Capture the cell that displays the provided text and extract its [X, Y] central coordinate. 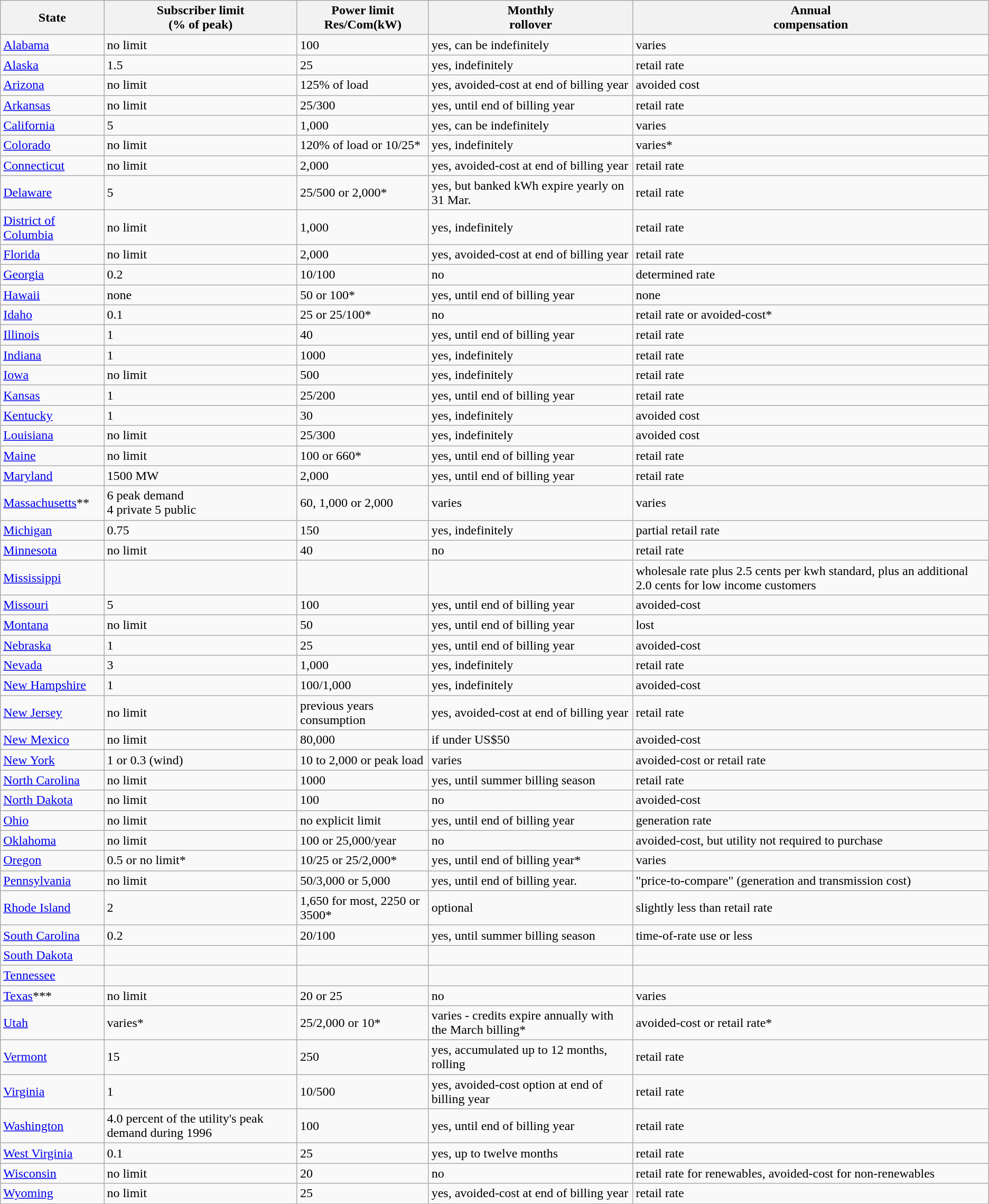
1 or 0.3 (wind) [201, 760]
Washington [52, 1126]
Michigan [52, 530]
10/500 [362, 1092]
yes, but banked kWh expire yearly on 31 Mar. [530, 192]
Wyoming [52, 1193]
time-of-rate use or less [810, 935]
1,650 for most, 2250 or 3500* [362, 908]
New Mexico [52, 740]
125% of load [362, 85]
partial retail rate [810, 530]
retail rate or avoided-cost* [810, 315]
25/200 [362, 395]
Minnesota [52, 550]
if under US$50 [530, 740]
Nebraska [52, 645]
10 to 2,000 or peak load [362, 760]
1.5 [201, 65]
Connecticut [52, 165]
Louisiana [52, 436]
25 or 25/100* [362, 315]
Rhode Island [52, 908]
Arizona [52, 85]
Georgia [52, 274]
80,000 [362, 740]
Monthlyrollover [530, 18]
Arkansas [52, 105]
Colorado [52, 145]
250 [362, 1057]
150 [362, 530]
Nevada [52, 665]
Subscriber limit(% of peak) [201, 18]
Maryland [52, 476]
6 peak demand 4 private 5 public [201, 503]
50 [362, 625]
Wisconsin [52, 1173]
Pennsylvania [52, 881]
New Jersey [52, 712]
yes, avoided-cost option at end of billing year [530, 1092]
4.0 percent of the utility's peak demand during 1996 [201, 1126]
Annualcompensation [810, 18]
no explicit limit [362, 820]
Missouri [52, 605]
Idaho [52, 315]
Illinois [52, 335]
100/1,000 [362, 686]
West Virginia [52, 1153]
District of Columbia [52, 227]
determined rate [810, 274]
Tennessee [52, 975]
Iowa [52, 375]
Alabama [52, 45]
Texas*** [52, 995]
120% of load or 10/25* [362, 145]
Ohio [52, 820]
60, 1,000 or 2,000 [362, 503]
10/100 [362, 274]
20/100 [362, 935]
yes, up to twelve months [530, 1153]
100 or 25,000/year [362, 840]
0.75 [201, 530]
yes, accumulated up to 12 months, rolling [530, 1057]
varies - credits expire annually with the March billing* [530, 1023]
retail rate for renewables, avoided-cost for non-renewables [810, 1173]
3 [201, 665]
50 or 100* [362, 294]
generation rate [810, 820]
slightly less than retail rate [810, 908]
State [52, 18]
20 or 25 [362, 995]
"price-to-compare" (generation and transmission cost) [810, 881]
Oregon [52, 860]
Power limitRes/Com(kW) [362, 18]
Florida [52, 254]
Mississippi [52, 577]
avoided-cost or retail rate [810, 760]
500 [362, 375]
Hawaii [52, 294]
yes, until end of billing year. [530, 881]
avoided-cost, but utility not required to purchase [810, 840]
10/25 or 25/2,000* [362, 860]
0.5 or no limit* [201, 860]
South Carolina [52, 935]
North Dakota [52, 800]
Massachusetts** [52, 503]
Virginia [52, 1092]
2 [201, 908]
15 [201, 1057]
20 [362, 1173]
Oklahoma [52, 840]
optional [530, 908]
previous years consumption [362, 712]
wholesale rate plus 2.5 cents per kwh standard, plus an additional 2.0 cents for low income customers [810, 577]
North Carolina [52, 780]
1500 MW [201, 476]
50/3,000 or 5,000 [362, 881]
Vermont [52, 1057]
Delaware [52, 192]
New Hampshire [52, 686]
Alaska [52, 65]
Maine [52, 456]
avoided-cost or retail rate* [810, 1023]
100 or 660* [362, 456]
yes, until end of billing year* [530, 860]
New York [52, 760]
Indiana [52, 355]
California [52, 125]
25/2,000 or 10* [362, 1023]
Montana [52, 625]
Kentucky [52, 415]
Kansas [52, 395]
30 [362, 415]
Utah [52, 1023]
South Dakota [52, 955]
25/500 or 2,000* [362, 192]
lost [810, 625]
